Return the [x, y] coordinate for the center point of the cell that contains the specified text.  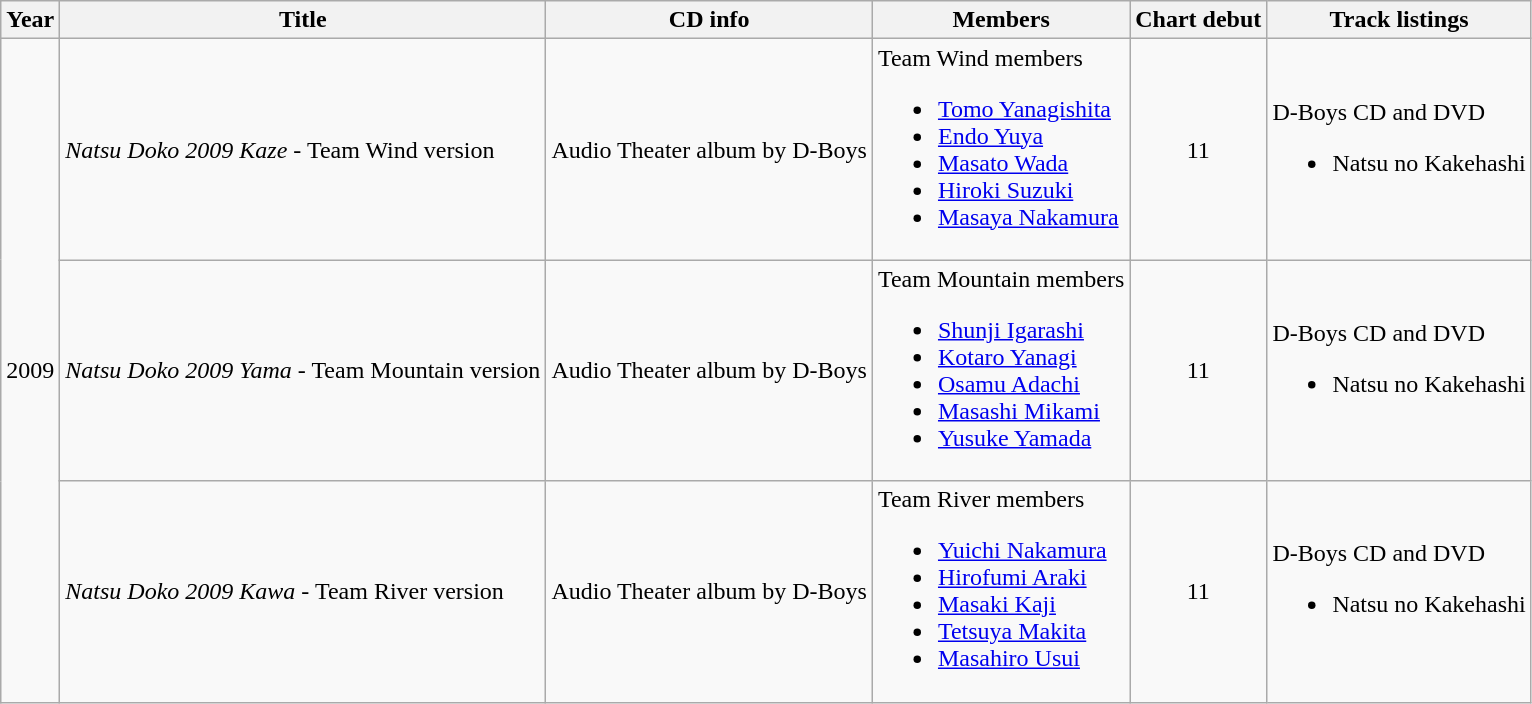
CD info [710, 20]
Title [303, 20]
2009 [30, 370]
Chart debut [1198, 20]
Year [30, 20]
Natsu Doko 2009 Kaze - Team Wind version [303, 150]
Natsu Doko 2009 Yama - Team Mountain version [303, 370]
Team Mountain membersShunji IgarashiKotaro YanagiOsamu AdachiMasashi MikamiYusuke Yamada [1000, 370]
Team Wind membersTomo YanagishitaEndo YuyaMasato WadaHiroki SuzukiMasaya Nakamura [1000, 150]
Team River membersYuichi NakamuraHirofumi ArakiMasaki KajiTetsuya MakitaMasahiro Usui [1000, 592]
Natsu Doko 2009 Kawa - Team River version [303, 592]
Members [1000, 20]
Track listings [1399, 20]
